Return [x, y] of the center of cell containing provided text 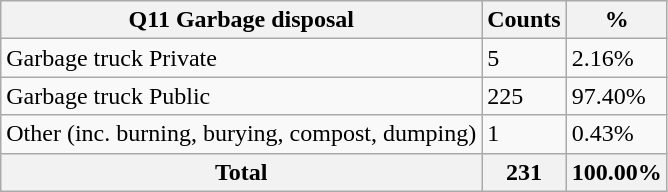
5 [524, 58]
100.00% [616, 172]
225 [524, 96]
Garbage truck Public [242, 96]
2.16% [616, 58]
Total [242, 172]
0.43% [616, 134]
Q11 Garbage disposal [242, 20]
Other (inc. burning, burying, compost, dumping) [242, 134]
97.40% [616, 96]
1 [524, 134]
231 [524, 172]
Counts [524, 20]
Garbage truck Private [242, 58]
% [616, 20]
